Identify which cell holds the provided text, then report its (X, Y) central coordinate. 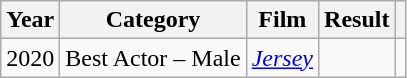
Result (357, 20)
Jersey (282, 58)
Film (282, 20)
2020 (30, 58)
Category (153, 20)
Year (30, 20)
Best Actor – Male (153, 58)
